Identify which cell holds the provided text, then report its [X, Y] central coordinate. 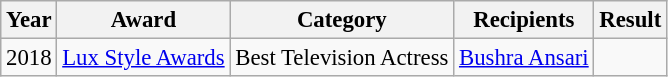
Bushra Ansari [524, 58]
Lux Style Awards [144, 58]
Result [630, 20]
2018 [29, 58]
Award [144, 20]
Best Television Actress [342, 58]
Recipients [524, 20]
Category [342, 20]
Year [29, 20]
